Detect which cell encompasses the target text, then output its (x, y) center coordinate. 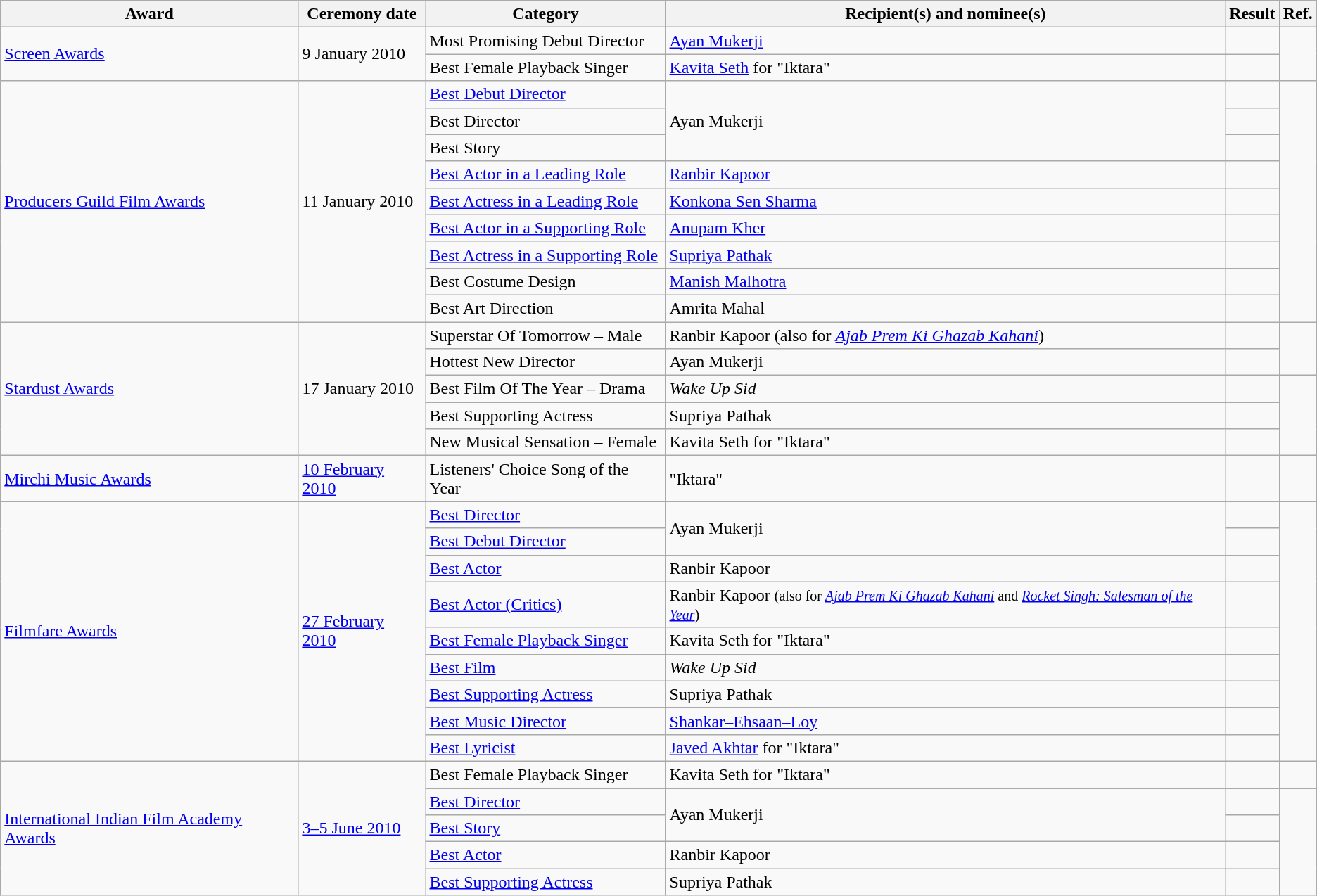
10 February 2010 (362, 478)
Best Actor (Critics) (546, 605)
Best Actor in a Supporting Role (546, 228)
Best Actor in a Leading Role (546, 174)
Ranbir Kapoor (also for Ajab Prem Ki Ghazab Kahani) (946, 335)
Ranbir Kapoor (also for Ajab Prem Ki Ghazab Kahani and Rocket Singh: Salesman of the Year) (946, 605)
17 January 2010 (362, 389)
Ref. (1297, 14)
Best Actress in a Leading Role (546, 201)
Result (1252, 14)
Hottest New Director (546, 362)
Best Costume Design (546, 281)
11 January 2010 (362, 201)
Manish Malhotra (946, 281)
Ceremony date (362, 14)
9 January 2010 (362, 54)
Javed Akhtar for "Iktara" (946, 748)
Filmfare Awards (149, 632)
Superstar Of Tomorrow – Male (546, 335)
Recipient(s) and nominee(s) (946, 14)
3–5 June 2010 (362, 828)
Konkona Sen Sharma (946, 201)
Best Film Of The Year – Drama (546, 389)
Best Film (546, 667)
Mirchi Music Awards (149, 478)
Producers Guild Film Awards (149, 201)
International Indian Film Academy Awards (149, 828)
New Musical Sensation – Female (546, 442)
Best Lyricist (546, 748)
Category (546, 14)
Amrita Mahal (946, 308)
Most Promising Debut Director (546, 41)
Best Art Direction (546, 308)
Stardust Awards (149, 389)
Award (149, 14)
Screen Awards (149, 54)
Anupam Kher (946, 228)
"Iktara" (946, 478)
27 February 2010 (362, 632)
Best Music Director (546, 721)
Listeners' Choice Song of the Year (546, 478)
Best Actress in a Supporting Role (546, 255)
Shankar–Ehsaan–Loy (946, 721)
